Detect which cell encompasses the target text, then output its (X, Y) center coordinate. 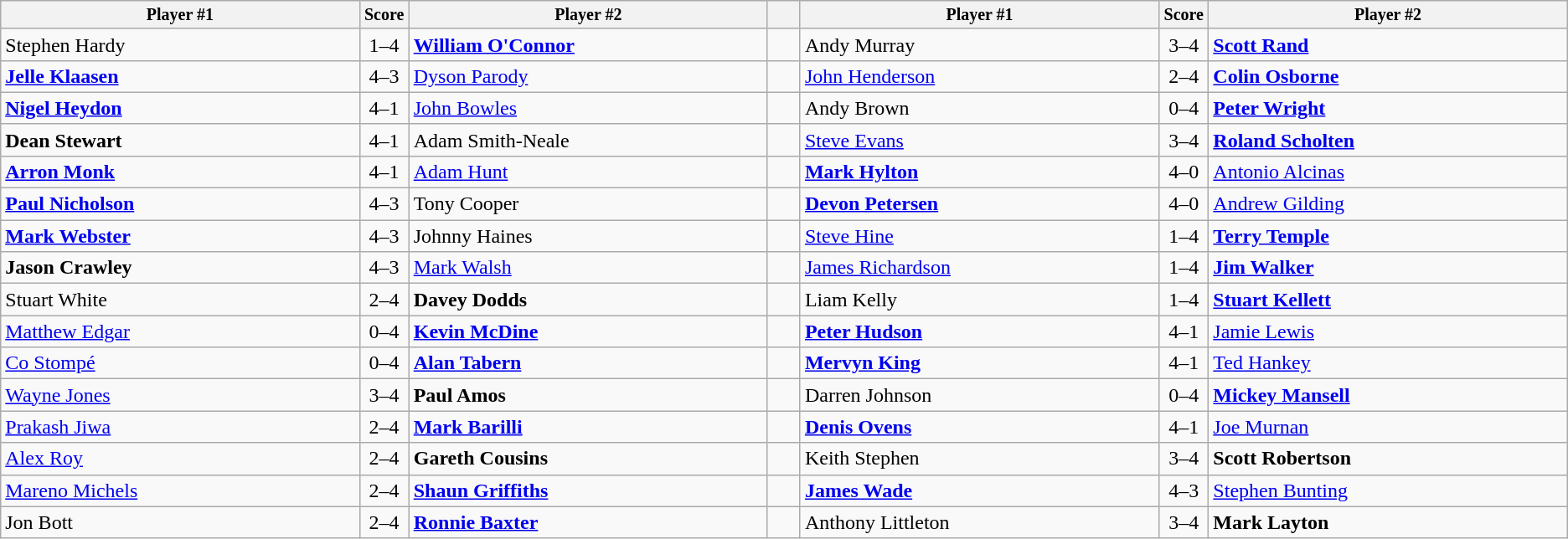
Nigel Heydon (180, 108)
Jim Walker (1388, 268)
Paul Amos (588, 395)
Alan Tabern (588, 363)
Joe Murnan (1388, 427)
Dyson Parody (588, 76)
Darren Johnson (979, 395)
Co Stompé (180, 363)
Keith Stephen (979, 459)
Jon Bott (180, 522)
Andy Brown (979, 108)
Arron Monk (180, 172)
Roland Scholten (1388, 140)
Ronnie Baxter (588, 522)
Davey Dodds (588, 300)
Stephen Bunting (1388, 490)
Jelle Klaasen (180, 76)
Steve Hine (979, 236)
Stephen Hardy (180, 44)
Kevin McDine (588, 331)
Mervyn King (979, 363)
Adam Hunt (588, 172)
Peter Wright (1388, 108)
Steve Evans (979, 140)
Scott Rand (1388, 44)
Johnny Haines (588, 236)
Stuart Kellett (1388, 300)
Dean Stewart (180, 140)
Stuart White (180, 300)
Mark Walsh (588, 268)
Wayne Jones (180, 395)
Alex Roy (180, 459)
Andrew Gilding (1388, 204)
Shaun Griffiths (588, 490)
Gareth Cousins (588, 459)
Tony Cooper (588, 204)
Mark Layton (1388, 522)
John Bowles (588, 108)
Antonio Alcinas (1388, 172)
Paul Nicholson (180, 204)
Mark Hylton (979, 172)
Jamie Lewis (1388, 331)
Ted Hankey (1388, 363)
Colin Osborne (1388, 76)
Mark Barilli (588, 427)
Adam Smith-Neale (588, 140)
Denis Ovens (979, 427)
John Henderson (979, 76)
Mickey Mansell (1388, 395)
Terry Temple (1388, 236)
Devon Petersen (979, 204)
Scott Robertson (1388, 459)
Matthew Edgar (180, 331)
Jason Crawley (180, 268)
Andy Murray (979, 44)
James Richardson (979, 268)
Peter Hudson (979, 331)
William O'Connor (588, 44)
Liam Kelly (979, 300)
Mark Webster (180, 236)
Mareno Michels (180, 490)
Prakash Jiwa (180, 427)
Anthony Littleton (979, 522)
James Wade (979, 490)
